Pinpoint the cell where the given text exists, returning its (x, y) midpoint coordinate. 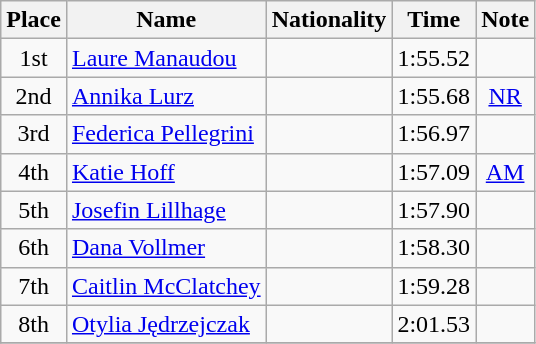
Katie Hoff (166, 172)
1:55.68 (434, 96)
Federica Pellegrini (166, 134)
Caitlin McClatchey (166, 286)
Josefin Lillhage (166, 210)
1:57.90 (434, 210)
Note (506, 20)
8th (34, 324)
Dana Vollmer (166, 248)
NR (506, 96)
Otylia Jędrzejczak (166, 324)
Name (166, 20)
Place (34, 20)
1st (34, 58)
1:59.28 (434, 286)
1:56.97 (434, 134)
1:57.09 (434, 172)
1:55.52 (434, 58)
3rd (34, 134)
Laure Manaudou (166, 58)
2:01.53 (434, 324)
4th (34, 172)
7th (34, 286)
Nationality (329, 20)
Annika Lurz (166, 96)
AM (506, 172)
6th (34, 248)
5th (34, 210)
2nd (34, 96)
Time (434, 20)
1:58.30 (434, 248)
